Determine the [X, Y] coordinate at the center of the cell enclosing the given text.  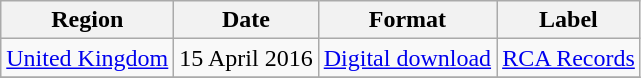
United Kingdom [88, 58]
Region [88, 20]
Label [569, 20]
15 April 2016 [246, 58]
Date [246, 20]
Digital download [407, 58]
RCA Records [569, 58]
Format [407, 20]
